Return [x, y] of the center of cell containing provided text 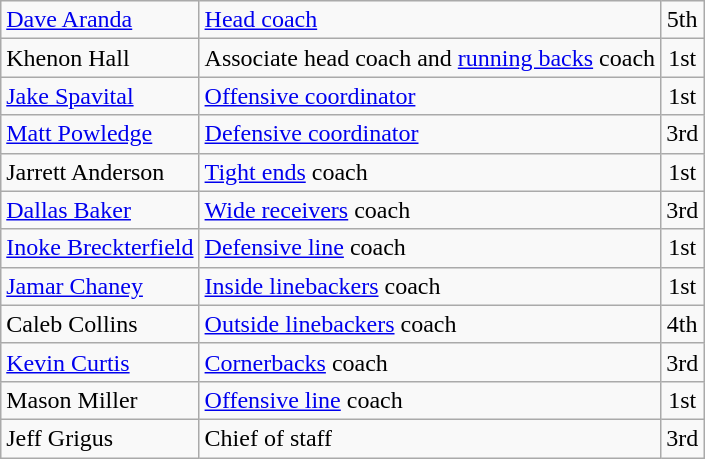
4th [682, 324]
Mason Miller [100, 400]
Caleb Collins [100, 324]
Chief of staff [430, 438]
Jeff Grigus [100, 438]
Head coach [430, 20]
Inoke Breckterfield [100, 248]
Cornerbacks coach [430, 362]
Tight ends coach [430, 172]
Defensive coordinator [430, 134]
Dave Aranda [100, 20]
Defensive line coach [430, 248]
Jamar Chaney [100, 286]
Outside linebackers coach [430, 324]
Kevin Curtis [100, 362]
Matt Powledge [100, 134]
Offensive coordinator [430, 96]
Wide receivers coach [430, 210]
Jake Spavital [100, 96]
5th [682, 20]
Khenon Hall [100, 58]
Dallas Baker [100, 210]
Inside linebackers coach [430, 286]
Offensive line coach [430, 400]
Associate head coach and running backs coach [430, 58]
Jarrett Anderson [100, 172]
